Scan for the cell matching the given text and deliver its (x, y) coordinate at center. 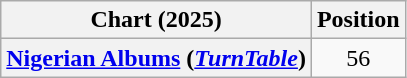
Chart (2025) (156, 20)
56 (358, 58)
Nigerian Albums (TurnTable) (156, 58)
Position (358, 20)
